Identify which cell holds the provided text, then report its (X, Y) central coordinate. 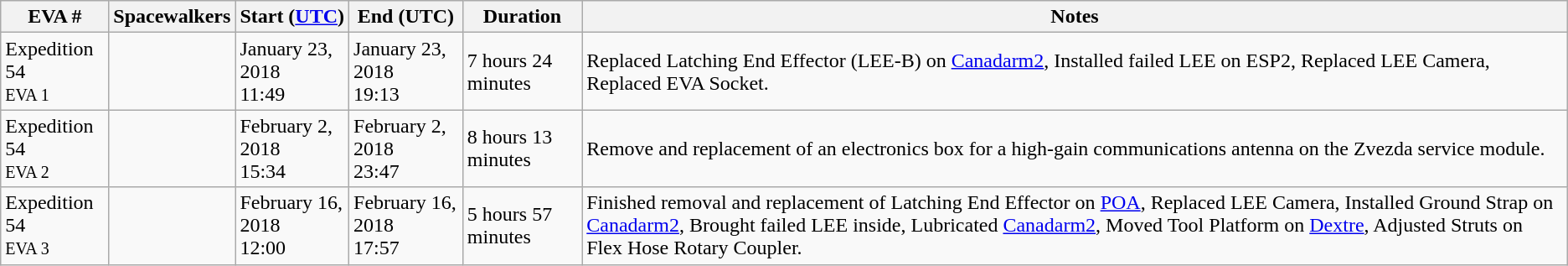
February 16, 201812:00 (292, 226)
Expedition 54EVA 1 (55, 71)
End (UTC) (406, 17)
Expedition 54EVA 3 (55, 226)
8 hours 13 minutes (522, 149)
Spacewalkers (173, 17)
February 2, 201823:47 (406, 149)
Notes (1075, 17)
5 hours 57 minutes (522, 226)
Remove and replacement of an electronics box for a high-gain communications antenna on the Zvezda service module. (1075, 149)
January 23, 201811:49 (292, 71)
Replaced Latching End Effector (LEE-B) on Canadarm2, Installed failed LEE on ESP2, Replaced LEE Camera, Replaced EVA Socket. (1075, 71)
Start (UTC) (292, 17)
EVA # (55, 17)
February 2, 201815:34 (292, 149)
7 hours 24 minutes (522, 71)
Expedition 54EVA 2 (55, 149)
February 16, 201817:57 (406, 226)
January 23, 201819:13 (406, 71)
Duration (522, 17)
